Locate the cell with the specified text and output its (X, Y) center coordinate. 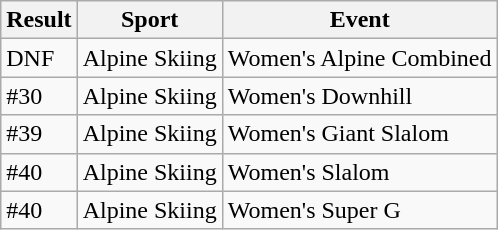
Result (39, 20)
#30 (39, 96)
Women's Alpine Combined (360, 58)
#39 (39, 134)
DNF (39, 58)
Women's Giant Slalom (360, 134)
Sport (150, 20)
Women's Downhill (360, 96)
Event (360, 20)
Women's Slalom (360, 172)
Women's Super G (360, 210)
